Find where the given text appears and provide that cell's center as (X, Y) coordinate. 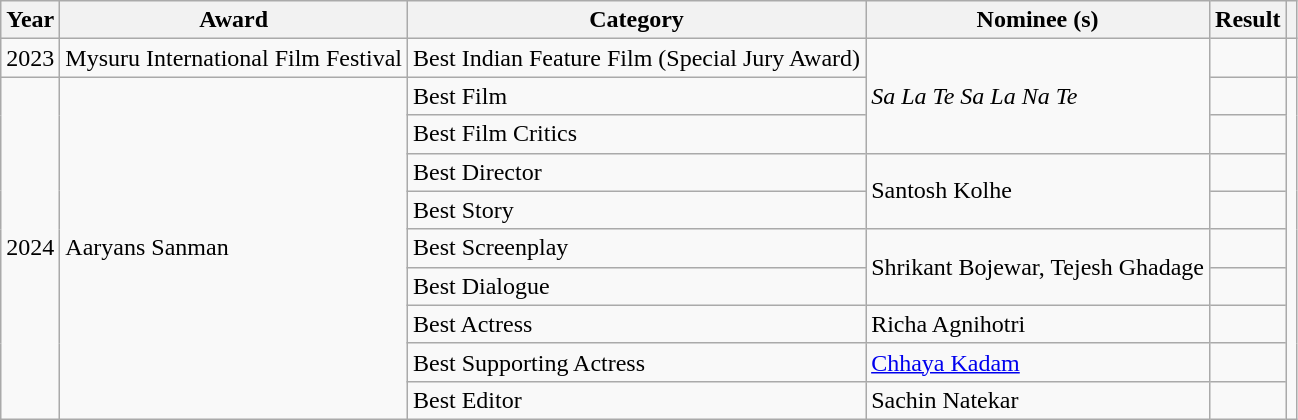
Best Film Critics (637, 134)
2024 (30, 248)
Sa La Te Sa La Na Te (1038, 96)
Best Story (637, 210)
2023 (30, 58)
Year (30, 20)
Best Actress (637, 324)
Best Supporting Actress (637, 362)
Best Director (637, 172)
Aaryans Sanman (234, 248)
Mysuru International Film Festival (234, 58)
Best Editor (637, 400)
Best Film (637, 96)
Best Dialogue (637, 286)
Result (1248, 20)
Chhaya Kadam (1038, 362)
Category (637, 20)
Nominee (s) (1038, 20)
Richa Agnihotri (1038, 324)
Best Screenplay (637, 248)
Santosh Kolhe (1038, 191)
Shrikant Bojewar, Tejesh Ghadage (1038, 267)
Award (234, 20)
Best Indian Feature Film (Special Jury Award) (637, 58)
Sachin Natekar (1038, 400)
